Determine the (X, Y) coordinate at the center of the cell enclosing the given text.  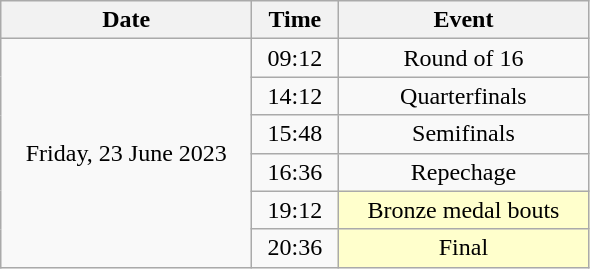
Event (464, 20)
09:12 (295, 58)
Round of 16 (464, 58)
Final (464, 248)
14:12 (295, 96)
16:36 (295, 172)
Date (126, 20)
19:12 (295, 210)
20:36 (295, 248)
Time (295, 20)
15:48 (295, 134)
Friday, 23 June 2023 (126, 153)
Bronze medal bouts (464, 210)
Semifinals (464, 134)
Repechage (464, 172)
Quarterfinals (464, 96)
